From the cell containing the given text, extract its center point as [x, y] coordinate. 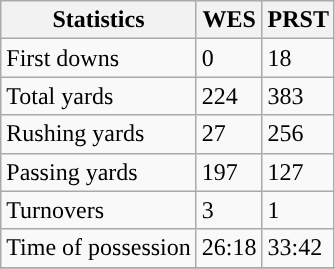
Total yards [99, 96]
Passing yards [99, 172]
0 [229, 58]
First downs [99, 58]
PRST [298, 20]
27 [229, 134]
WES [229, 20]
Rushing yards [99, 134]
18 [298, 58]
Statistics [99, 20]
1 [298, 210]
383 [298, 96]
127 [298, 172]
256 [298, 134]
3 [229, 210]
Turnovers [99, 210]
26:18 [229, 248]
33:42 [298, 248]
Time of possession [99, 248]
224 [229, 96]
197 [229, 172]
